Search for the cell housing the specified text and yield its [x, y] center coordinate. 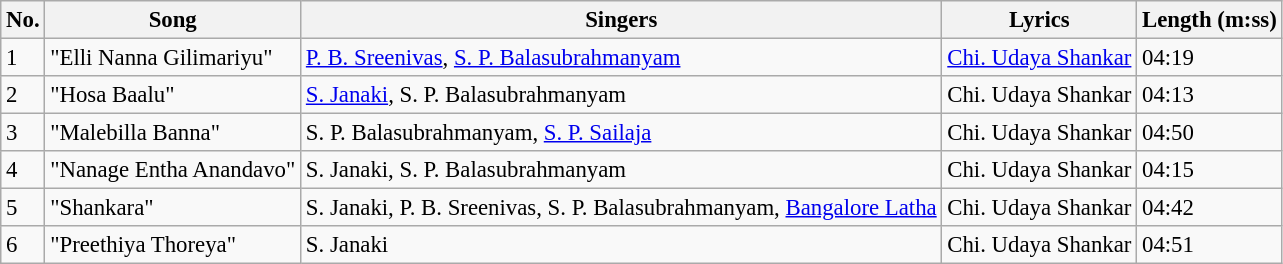
1 [23, 58]
04:51 [1210, 245]
"Preethiya Thoreya" [173, 245]
04:13 [1210, 95]
3 [23, 133]
04:42 [1210, 208]
S. Janaki [622, 245]
6 [23, 245]
S. P. Balasubrahmanyam, S. P. Sailaja [622, 133]
5 [23, 208]
S. Janaki, P. B. Sreenivas, S. P. Balasubrahmanyam, Bangalore Latha [622, 208]
P. B. Sreenivas, S. P. Balasubrahmanyam [622, 58]
"Nanage Entha Anandavo" [173, 170]
04:15 [1210, 170]
4 [23, 170]
"Hosa Baalu" [173, 95]
"Elli Nanna Gilimariyu" [173, 58]
Lyrics [1040, 20]
Singers [622, 20]
04:50 [1210, 133]
Length (m:ss) [1210, 20]
2 [23, 95]
04:19 [1210, 58]
"Shankara" [173, 208]
"Malebilla Banna" [173, 133]
Song [173, 20]
No. [23, 20]
